Detect which cell encompasses the target text, then output its (X, Y) center coordinate. 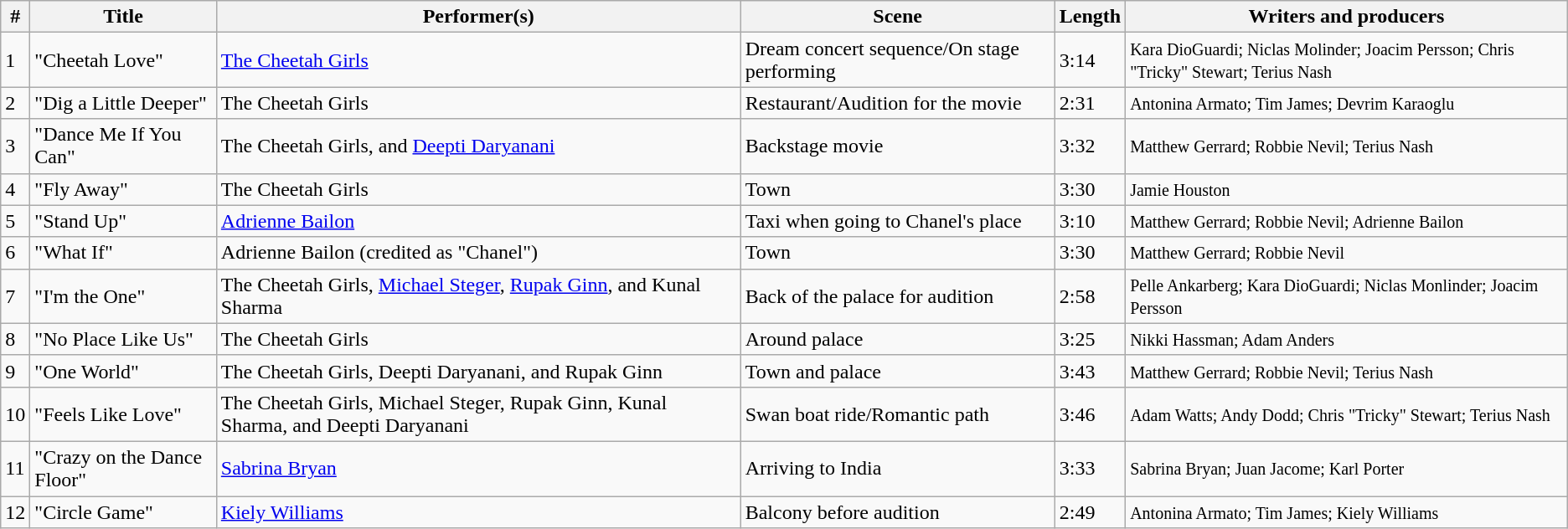
3:46 (1090, 413)
"Fly Away" (124, 189)
11 (15, 469)
3 (15, 146)
Dream concert sequence/On stage performing (898, 60)
3:33 (1090, 469)
Antonina Armato; Tim James; Devrim Karaoglu (1347, 103)
1 (15, 60)
Town and palace (898, 371)
Sabrina Bryan; Juan Jacome; Karl Porter (1347, 469)
Swan boat ride/Romantic path (898, 413)
2 (15, 103)
"Dance Me If You Can" (124, 146)
Restaurant/Audition for the movie (898, 103)
Adrienne Bailon (478, 221)
Adrienne Bailon (credited as "Chanel") (478, 253)
"Feels Like Love" (124, 413)
Scene (898, 17)
2:58 (1090, 296)
The Cheetah Girls, Deepti Daryanani, and Rupak Ginn (478, 371)
4 (15, 189)
Matthew Gerrard; Robbie Nevil (1347, 253)
10 (15, 413)
The Cheetah Girls, and Deepti Daryanani (478, 146)
7 (15, 296)
Kiely Williams (478, 511)
"Crazy on the Dance Floor" (124, 469)
"Cheetah Love" (124, 60)
Taxi when going to Chanel's place (898, 221)
"Dig a Little Deeper" (124, 103)
"No Place Like Us" (124, 339)
Antonina Armato; Tim James; Kiely Williams (1347, 511)
5 (15, 221)
8 (15, 339)
Jamie Houston (1347, 189)
"What If" (124, 253)
Backstage movie (898, 146)
Back of the palace for audition (898, 296)
"Stand Up" (124, 221)
Pelle Ankarberg; Kara DioGuardi; Niclas Monlinder; Joacim Persson (1347, 296)
3:14 (1090, 60)
6 (15, 253)
Sabrina Bryan (478, 469)
2:49 (1090, 511)
The Cheetah Girls, Michael Steger, Rupak Ginn, Kunal Sharma, and Deepti Daryanani (478, 413)
Writers and producers (1347, 17)
Arriving to India (898, 469)
Around palace (898, 339)
Nikki Hassman; Adam Anders (1347, 339)
3:10 (1090, 221)
Adam Watts; Andy Dodd; Chris "Tricky" Stewart; Terius Nash (1347, 413)
12 (15, 511)
Length (1090, 17)
"I'm the One" (124, 296)
"Circle Game" (124, 511)
9 (15, 371)
Performer(s) (478, 17)
Matthew Gerrard; Robbie Nevil; Adrienne Bailon (1347, 221)
"One World" (124, 371)
3:32 (1090, 146)
3:25 (1090, 339)
3:43 (1090, 371)
The Cheetah Girls, Michael Steger, Rupak Ginn, and Kunal Sharma (478, 296)
Title (124, 17)
2:31 (1090, 103)
Kara DioGuardi; Niclas Molinder; Joacim Persson; Chris "Tricky" Stewart; Terius Nash (1347, 60)
# (15, 17)
Balcony before audition (898, 511)
